Output the (X, Y) coordinate of the center of the cell containing the given text.  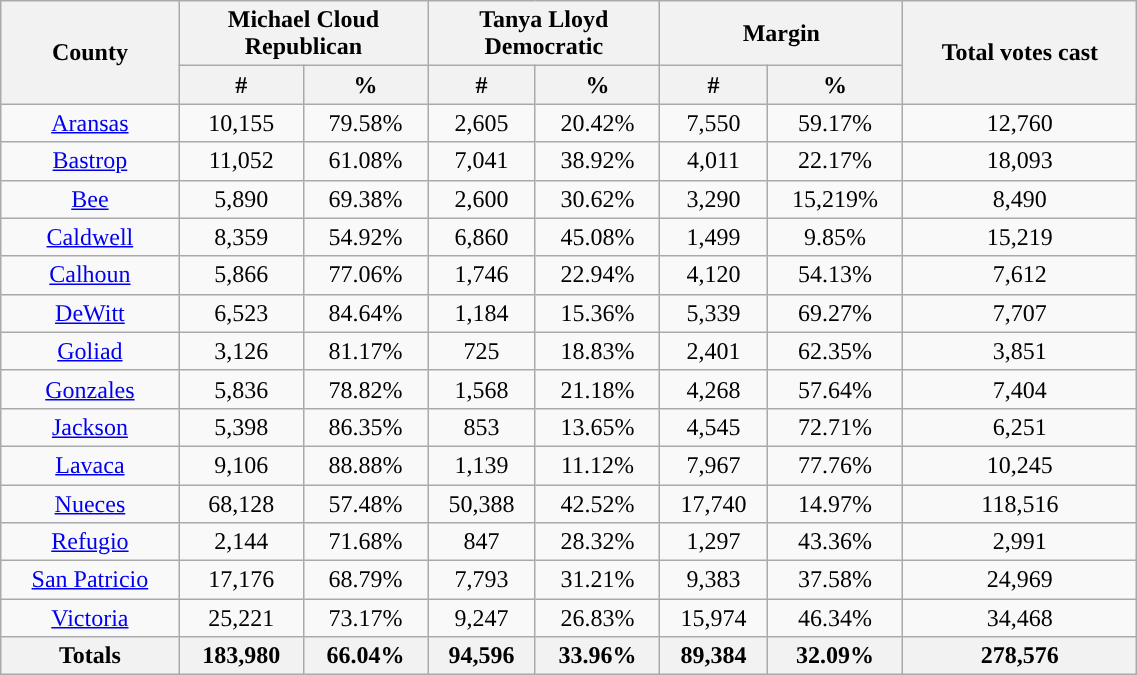
43.36% (835, 542)
County (90, 52)
7,967 (714, 465)
2,991 (1020, 542)
61.08% (365, 161)
42.52% (597, 503)
25,221 (241, 618)
50,388 (482, 503)
15,219 (1020, 237)
DeWitt (90, 313)
3,126 (241, 351)
2,600 (482, 199)
28.32% (597, 542)
Totals (90, 656)
Nueces (90, 503)
10,245 (1020, 465)
7,612 (1020, 275)
71.68% (365, 542)
San Patricio (90, 580)
62.35% (835, 351)
2,401 (714, 351)
1,297 (714, 542)
68,128 (241, 503)
22.94% (597, 275)
14.97% (835, 503)
88.88% (365, 465)
45.08% (597, 237)
7,707 (1020, 313)
31.21% (597, 580)
68.79% (365, 580)
Total votes cast (1020, 52)
1,568 (482, 389)
15.36% (597, 313)
5,398 (241, 427)
11,052 (241, 161)
21.18% (597, 389)
89,384 (714, 656)
81.17% (365, 351)
Caldwell (90, 237)
84.64% (365, 313)
7,404 (1020, 389)
Tanya LloydDemocratic (544, 34)
24,969 (1020, 580)
17,740 (714, 503)
46.34% (835, 618)
18,093 (1020, 161)
4,120 (714, 275)
Jackson (90, 427)
1,139 (482, 465)
Gonzales (90, 389)
15,974 (714, 618)
30.62% (597, 199)
77.76% (835, 465)
6,251 (1020, 427)
5,866 (241, 275)
Aransas (90, 123)
9,106 (241, 465)
15,219% (835, 199)
12,760 (1020, 123)
4,268 (714, 389)
5,890 (241, 199)
Lavaca (90, 465)
57.48% (365, 503)
72.71% (835, 427)
79.58% (365, 123)
7,550 (714, 123)
Refugio (90, 542)
34,468 (1020, 618)
2,144 (241, 542)
3,851 (1020, 351)
Bastrop (90, 161)
59.17% (835, 123)
9,383 (714, 580)
118,516 (1020, 503)
54.13% (835, 275)
26.83% (597, 618)
Bee (90, 199)
66.04% (365, 656)
9,247 (482, 618)
4,545 (714, 427)
94,596 (482, 656)
6,860 (482, 237)
57.64% (835, 389)
38.92% (597, 161)
5,836 (241, 389)
7,793 (482, 580)
32.09% (835, 656)
22.17% (835, 161)
17,176 (241, 580)
10,155 (241, 123)
9.85% (835, 237)
6,523 (241, 313)
Calhoun (90, 275)
13.65% (597, 427)
86.35% (365, 427)
4,011 (714, 161)
1,746 (482, 275)
183,980 (241, 656)
Goliad (90, 351)
77.06% (365, 275)
18.83% (597, 351)
20.42% (597, 123)
Margin (782, 34)
69.27% (835, 313)
Michael CloudRepublican (304, 34)
73.17% (365, 618)
1,499 (714, 237)
725 (482, 351)
8,490 (1020, 199)
3,290 (714, 199)
69.38% (365, 199)
11.12% (597, 465)
Victoria (90, 618)
37.58% (835, 580)
78.82% (365, 389)
2,605 (482, 123)
1,184 (482, 313)
7,041 (482, 161)
847 (482, 542)
5,339 (714, 313)
853 (482, 427)
278,576 (1020, 656)
54.92% (365, 237)
33.96% (597, 656)
8,359 (241, 237)
